Return the [x, y] coordinate for the center point of the cell that contains the specified text.  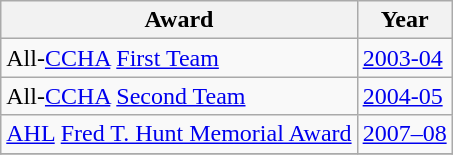
2007–08 [404, 134]
2003-04 [404, 58]
All-CCHA First Team [179, 58]
2004-05 [404, 96]
AHL Fred T. Hunt Memorial Award [179, 134]
Award [179, 20]
All-CCHA Second Team [179, 96]
Year [404, 20]
